Locate the cell with the specified text and output its [X, Y] center coordinate. 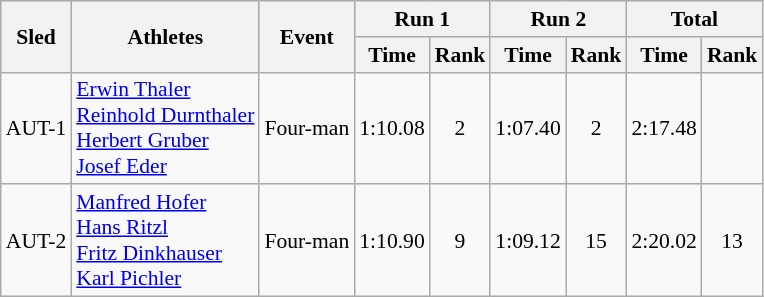
1:07.40 [528, 128]
Sled [36, 36]
2:20.02 [664, 241]
1:09.12 [528, 241]
2:17.48 [664, 128]
Total [694, 19]
Erwin ThalerReinhold DurnthalerHerbert GruberJosef Eder [165, 128]
9 [460, 241]
13 [732, 241]
AUT-2 [36, 241]
1:10.08 [392, 128]
Run 1 [422, 19]
Athletes [165, 36]
1:10.90 [392, 241]
Manfred HoferHans RitzlFritz DinkhauserKarl Pichler [165, 241]
Run 2 [558, 19]
AUT-1 [36, 128]
15 [596, 241]
Event [306, 36]
